Identify which cell holds the provided text, then report its (x, y) central coordinate. 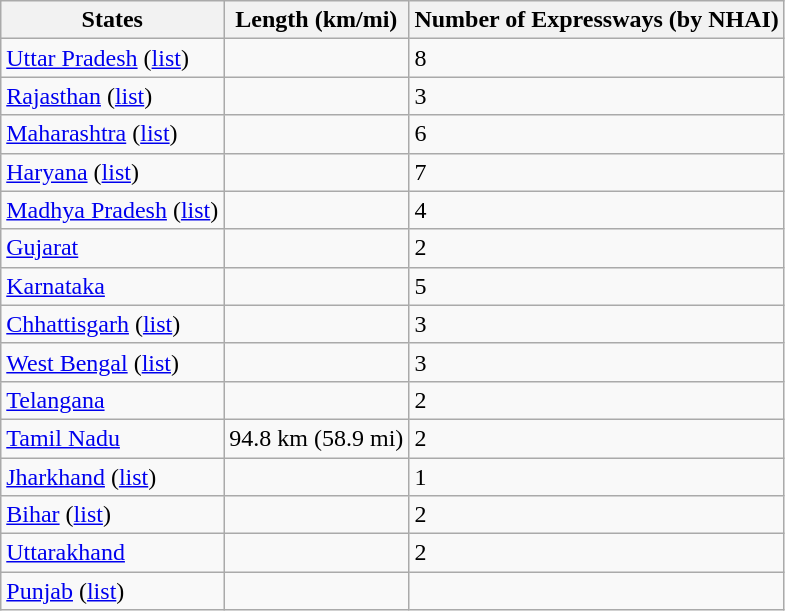
Length (km/mi) (316, 20)
States (112, 20)
8 (597, 58)
1 (597, 477)
94.8 km (58.9 mi) (316, 438)
Bihar (list) (112, 515)
Punjab (list) (112, 591)
6 (597, 134)
Number of Expressways (by NHAI) (597, 20)
Uttar Pradesh (list) (112, 58)
Madhya Pradesh (list) (112, 210)
Telangana (112, 400)
West Bengal (list) (112, 362)
5 (597, 286)
Gujarat (112, 248)
4 (597, 210)
Tamil Nadu (112, 438)
Maharashtra (list) (112, 134)
Haryana (list) (112, 172)
Uttarakhand (112, 553)
Rajasthan (list) (112, 96)
Karnataka (112, 286)
Chhattisgarh (list) (112, 324)
7 (597, 172)
Jharkhand (list) (112, 477)
